For the text-containing cell, return its midpoint in [x, y] coordinate format. 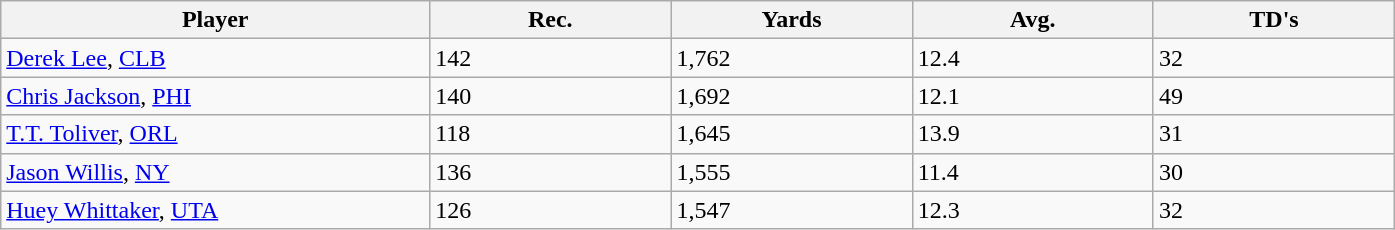
140 [550, 96]
T.T. Toliver, ORL [216, 134]
1,555 [792, 172]
Rec. [550, 20]
11.4 [1032, 172]
136 [550, 172]
142 [550, 58]
1,762 [792, 58]
49 [1274, 96]
12.3 [1032, 210]
Chris Jackson, PHI [216, 96]
31 [1274, 134]
Yards [792, 20]
1,547 [792, 210]
118 [550, 134]
30 [1274, 172]
Derek Lee, CLB [216, 58]
12.4 [1032, 58]
Jason Willis, NY [216, 172]
Huey Whittaker, UTA [216, 210]
12.1 [1032, 96]
126 [550, 210]
Avg. [1032, 20]
Player [216, 20]
TD's [1274, 20]
1,692 [792, 96]
13.9 [1032, 134]
1,645 [792, 134]
